For the text-containing cell, return its midpoint in [x, y] coordinate format. 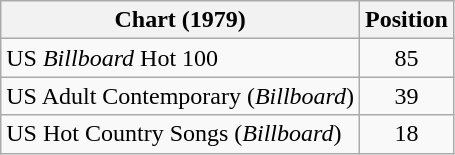
US Billboard Hot 100 [180, 58]
85 [407, 58]
18 [407, 134]
39 [407, 96]
Chart (1979) [180, 20]
Position [407, 20]
US Hot Country Songs (Billboard) [180, 134]
US Adult Contemporary (Billboard) [180, 96]
